From the cell containing the given text, extract its center point as (X, Y) coordinate. 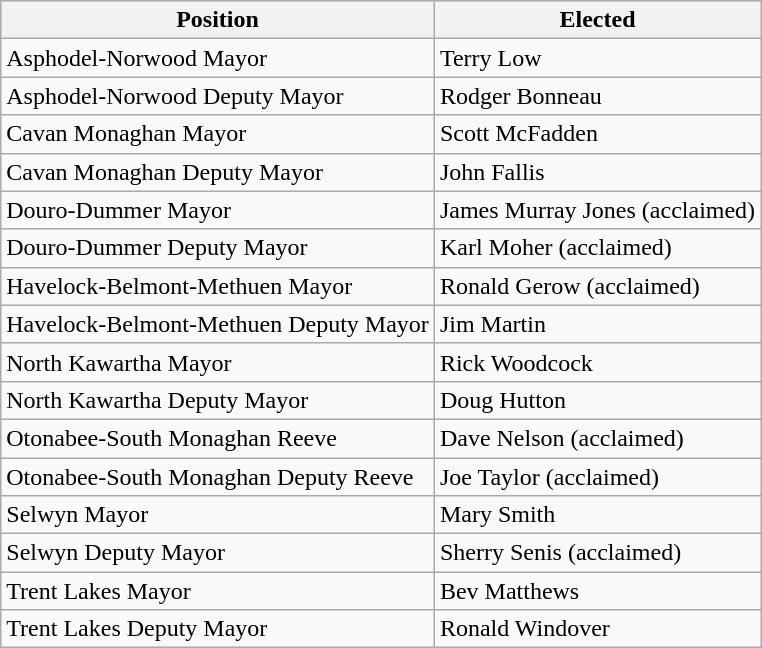
Douro-Dummer Deputy Mayor (218, 248)
Position (218, 20)
Havelock-Belmont-Methuen Deputy Mayor (218, 324)
Elected (597, 20)
Bev Matthews (597, 591)
Otonabee-South Monaghan Reeve (218, 438)
Terry Low (597, 58)
Douro-Dummer Mayor (218, 210)
Dave Nelson (acclaimed) (597, 438)
Doug Hutton (597, 400)
Otonabee-South Monaghan Deputy Reeve (218, 477)
Cavan Monaghan Mayor (218, 134)
Selwyn Deputy Mayor (218, 553)
Jim Martin (597, 324)
James Murray Jones (acclaimed) (597, 210)
North Kawartha Mayor (218, 362)
John Fallis (597, 172)
Asphodel-Norwood Deputy Mayor (218, 96)
Asphodel-Norwood Mayor (218, 58)
North Kawartha Deputy Mayor (218, 400)
Ronald Gerow (acclaimed) (597, 286)
Scott McFadden (597, 134)
Havelock-Belmont-Methuen Mayor (218, 286)
Mary Smith (597, 515)
Selwyn Mayor (218, 515)
Rodger Bonneau (597, 96)
Trent Lakes Mayor (218, 591)
Ronald Windover (597, 629)
Cavan Monaghan Deputy Mayor (218, 172)
Sherry Senis (acclaimed) (597, 553)
Trent Lakes Deputy Mayor (218, 629)
Rick Woodcock (597, 362)
Karl Moher (acclaimed) (597, 248)
Joe Taylor (acclaimed) (597, 477)
